Scan for the cell matching the given text and deliver its (x, y) coordinate at center. 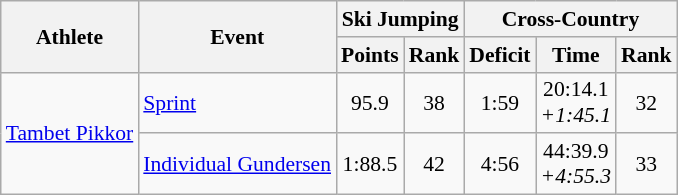
1:59 (500, 102)
38 (434, 102)
Sprint (237, 102)
Tambet Pikkor (70, 133)
Deficit (500, 55)
1:88.5 (370, 164)
Cross-Country (570, 19)
4:56 (500, 164)
95.9 (370, 102)
33 (646, 164)
Athlete (70, 36)
Time (576, 55)
Individual Gundersen (237, 164)
Ski Jumping (400, 19)
20:14.1 +1:45.1 (576, 102)
Points (370, 55)
Event (237, 36)
42 (434, 164)
44:39.9 +4:55.3 (576, 164)
32 (646, 102)
